Determine the [x, y] coordinate at the center of the cell enclosing the given text.  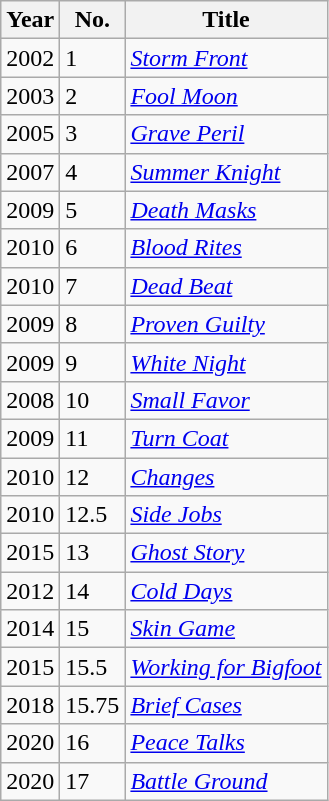
2007 [30, 172]
2012 [30, 591]
1 [92, 58]
Ghost Story [226, 553]
2008 [30, 400]
2014 [30, 629]
9 [92, 362]
16 [92, 743]
White Night [226, 362]
8 [92, 324]
Battle Ground [226, 781]
2002 [30, 58]
6 [92, 248]
2018 [30, 705]
7 [92, 286]
12 [92, 477]
4 [92, 172]
Side Jobs [226, 515]
Blood Rites [226, 248]
Title [226, 20]
15 [92, 629]
13 [92, 553]
Small Favor [226, 400]
Brief Cases [226, 705]
No. [92, 20]
Changes [226, 477]
2005 [30, 134]
Turn Coat [226, 438]
11 [92, 438]
12.5 [92, 515]
Fool Moon [226, 96]
10 [92, 400]
3 [92, 134]
17 [92, 781]
14 [92, 591]
5 [92, 210]
Year [30, 20]
Cold Days [226, 591]
Working for Bigfoot [226, 667]
15.75 [92, 705]
Peace Talks [226, 743]
Dead Beat [226, 286]
Summer Knight [226, 172]
2003 [30, 96]
15.5 [92, 667]
Death Masks [226, 210]
Skin Game [226, 629]
2 [92, 96]
Grave Peril [226, 134]
Storm Front [226, 58]
Proven Guilty [226, 324]
